Detect which cell encompasses the target text, then output its [x, y] center coordinate. 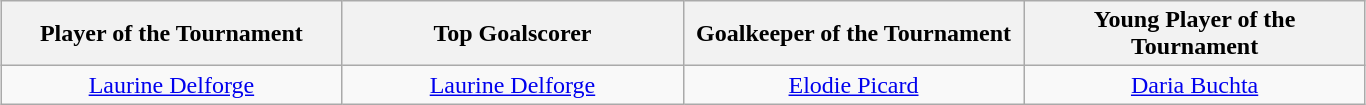
Daria Buchta [1194, 85]
Goalkeeper of the Tournament [854, 34]
Player of the Tournament [172, 34]
Elodie Picard [854, 85]
Young Player of the Tournament [1194, 34]
Top Goalscorer [512, 34]
